Provide the (x, y) coordinate of the cell's center where the given text is located.  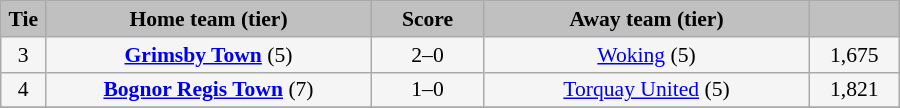
Bognor Regis Town (7) (209, 90)
1,675 (854, 55)
Woking (5) (647, 55)
1,821 (854, 90)
Torquay United (5) (647, 90)
Away team (tier) (647, 19)
Grimsby Town (5) (209, 55)
3 (24, 55)
Score (427, 19)
Tie (24, 19)
1–0 (427, 90)
Home team (tier) (209, 19)
2–0 (427, 55)
4 (24, 90)
